Capture the cell that displays the provided text and extract its [x, y] central coordinate. 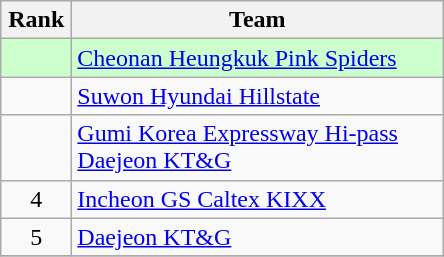
Cheonan Heungkuk Pink Spiders [258, 58]
4 [36, 199]
5 [36, 237]
Incheon GS Caltex KIXX [258, 199]
Rank [36, 20]
Team [258, 20]
Daejeon KT&G [258, 237]
Gumi Korea Expressway Hi-pass Daejeon KT&G [258, 148]
Suwon Hyundai Hillstate [258, 96]
